Scan for the cell matching the given text and deliver its [X, Y] coordinate at center. 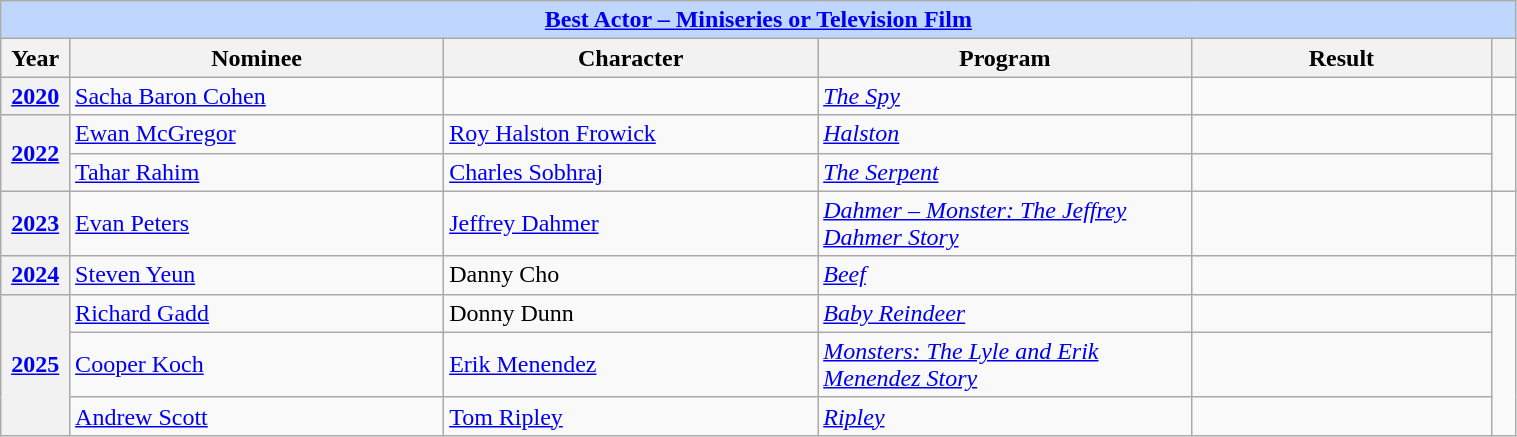
Sacha Baron Cohen [257, 96]
Nominee [257, 58]
Danny Cho [631, 275]
Donny Dunn [631, 313]
Cooper Koch [257, 364]
Best Actor – Miniseries or Television Film [758, 20]
The Serpent [1005, 172]
Beef [1005, 275]
2023 [36, 224]
Monsters: The Lyle and Erik Menendez Story [1005, 364]
2022 [36, 153]
Character [631, 58]
2025 [36, 364]
Baby Reindeer [1005, 313]
Erik Menendez [631, 364]
2020 [36, 96]
2024 [36, 275]
Richard Gadd [257, 313]
Andrew Scott [257, 416]
Result [1342, 58]
Program [1005, 58]
Jeffrey Dahmer [631, 224]
Tom Ripley [631, 416]
Charles Sobhraj [631, 172]
Tahar Rahim [257, 172]
Halston [1005, 134]
Year [36, 58]
The Spy [1005, 96]
Evan Peters [257, 224]
Steven Yeun [257, 275]
Ripley [1005, 416]
Ewan McGregor [257, 134]
Roy Halston Frowick [631, 134]
Dahmer – Monster: The Jeffrey Dahmer Story [1005, 224]
